Capture the cell that displays the provided text and extract its [X, Y] central coordinate. 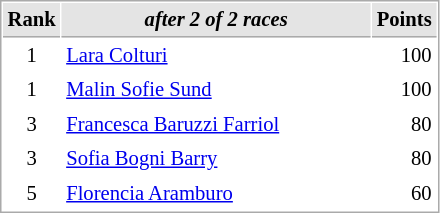
Lara Colturi [216, 56]
Sofia Bogni Barry [216, 158]
Points [404, 20]
5 [32, 194]
Francesca Baruzzi Farriol [216, 124]
60 [404, 194]
after 2 of 2 races [216, 20]
Malin Sofie Sund [216, 90]
Florencia Aramburo [216, 194]
Rank [32, 20]
